From the cell containing the given text, extract its center point as (X, Y) coordinate. 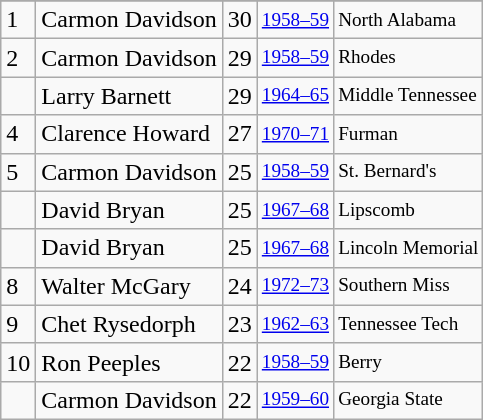
Lipscomb (408, 210)
Rhodes (408, 58)
1972–73 (295, 286)
North Alabama (408, 20)
10 (18, 362)
8 (18, 286)
2 (18, 58)
1970–71 (295, 134)
Larry Barnett (129, 96)
Tennessee Tech (408, 324)
Middle Tennessee (408, 96)
1 (18, 20)
Lincoln Memorial (408, 248)
Clarence Howard (129, 134)
Southern Miss (408, 286)
1962–63 (295, 324)
Ron Peeples (129, 362)
St. Bernard's (408, 172)
1964–65 (295, 96)
9 (18, 324)
24 (240, 286)
1959–60 (295, 400)
Chet Rysedorph (129, 324)
Berry (408, 362)
5 (18, 172)
Walter McGary (129, 286)
Georgia State (408, 400)
23 (240, 324)
4 (18, 134)
30 (240, 20)
27 (240, 134)
Furman (408, 134)
